Scan for the cell matching the given text and deliver its (X, Y) coordinate at center. 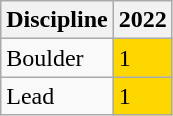
Boulder (57, 58)
Lead (57, 96)
Discipline (57, 20)
2022 (142, 20)
